Locate the cell with the specified text and output its (X, Y) center coordinate. 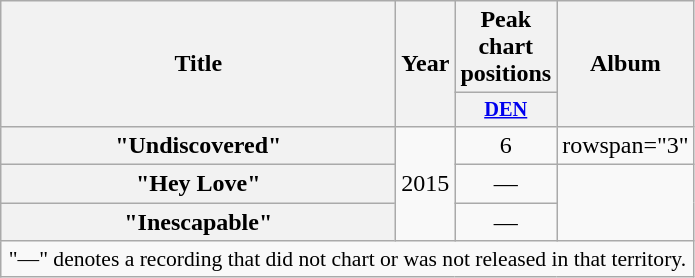
"Hey Love" (198, 184)
rowspan="3" (626, 145)
"—" denotes a recording that did not chart or was not released in that territory. (348, 259)
Title (198, 64)
"Undiscovered" (198, 145)
2015 (426, 183)
"Inescapable" (198, 222)
DEN (506, 110)
6 (506, 145)
Peak chart positions (506, 47)
Year (426, 64)
Album (626, 64)
